From the cell containing the given text, extract its center point as [X, Y] coordinate. 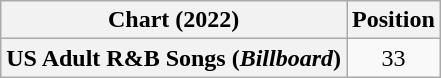
Position [394, 20]
Chart (2022) [174, 20]
33 [394, 58]
US Adult R&B Songs (Billboard) [174, 58]
